Identify which cell holds the provided text, then report its [x, y] central coordinate. 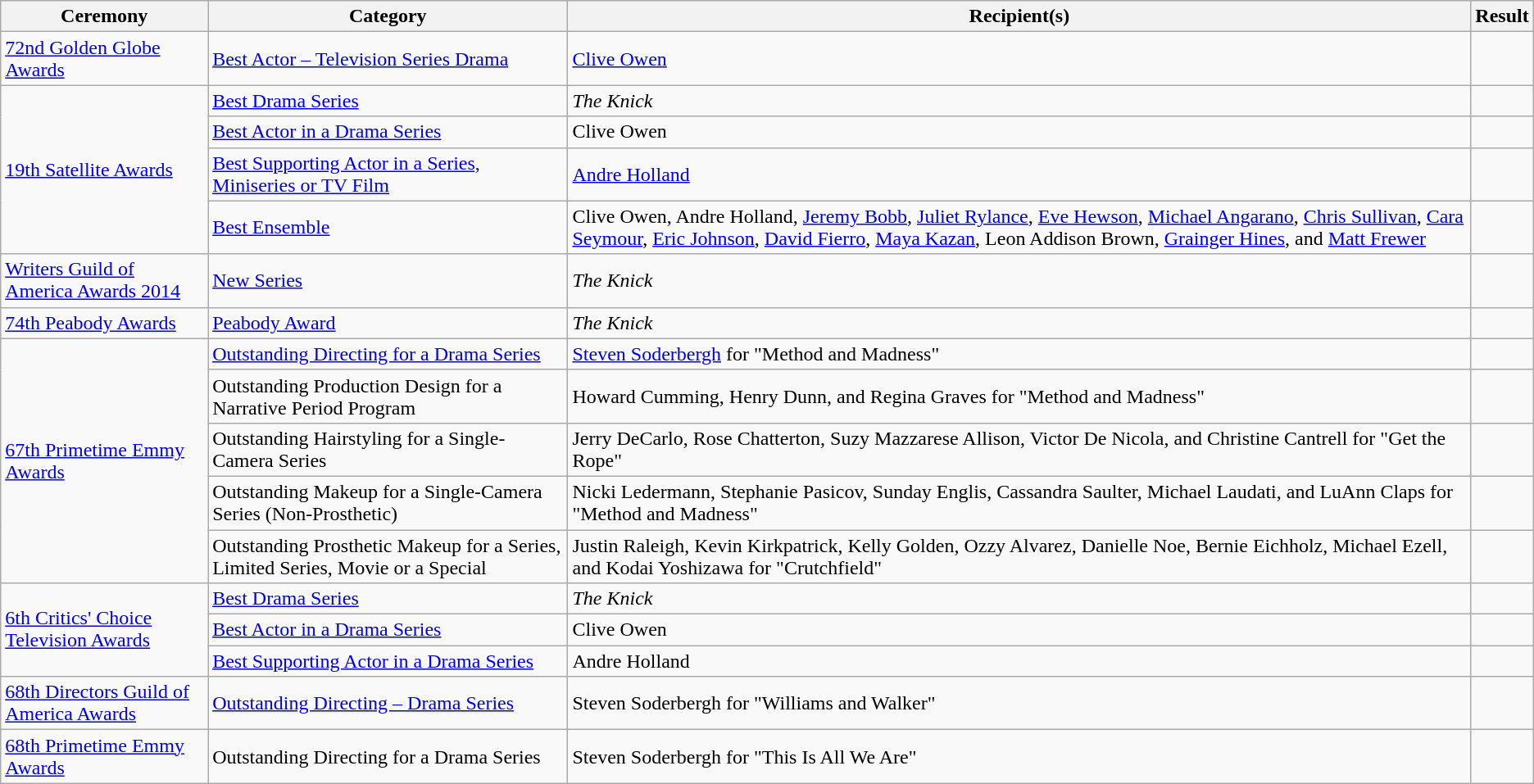
Best Actor – Television Series Drama [388, 59]
Justin Raleigh, Kevin Kirkpatrick, Kelly Golden, Ozzy Alvarez, Danielle Noe, Bernie Eichholz, Michael Ezell, and Kodai Yoshizawa for "Crutchfield" [1019, 555]
6th Critics' Choice Television Awards [105, 630]
Steven Soderbergh for "This Is All We Are" [1019, 757]
Outstanding Hairstyling for a Single-Camera Series [388, 449]
Category [388, 16]
Peabody Award [388, 323]
Ceremony [105, 16]
Outstanding Directing – Drama Series [388, 703]
74th Peabody Awards [105, 323]
Outstanding Prosthetic Makeup for a Series, Limited Series, Movie or a Special [388, 555]
Best Supporting Actor in a Drama Series [388, 661]
68th Primetime Emmy Awards [105, 757]
Outstanding Makeup for a Single-Camera Series (Non-Prosthetic) [388, 503]
68th Directors Guild of America Awards [105, 703]
Writers Guild of America Awards 2014 [105, 280]
Nicki Ledermann, Stephanie Pasicov, Sunday Englis, Cassandra Saulter, Michael Laudati, and LuAnn Claps for "Method and Madness" [1019, 503]
Recipient(s) [1019, 16]
Jerry DeCarlo, Rose Chatterton, Suzy Mazzarese Allison, Victor De Nicola, and Christine Cantrell for "Get the Rope" [1019, 449]
19th Satellite Awards [105, 170]
Best Ensemble [388, 228]
72nd Golden Globe Awards [105, 59]
Result [1502, 16]
67th Primetime Emmy Awards [105, 460]
Steven Soderbergh for "Method and Madness" [1019, 354]
Howard Cumming, Henry Dunn, and Regina Graves for "Method and Madness" [1019, 397]
Best Supporting Actor in a Series, Miniseries or TV Film [388, 174]
New Series [388, 280]
Steven Soderbergh for "Williams and Walker" [1019, 703]
Outstanding Production Design for a Narrative Period Program [388, 397]
